For the text-containing cell, return its midpoint in [x, y] coordinate format. 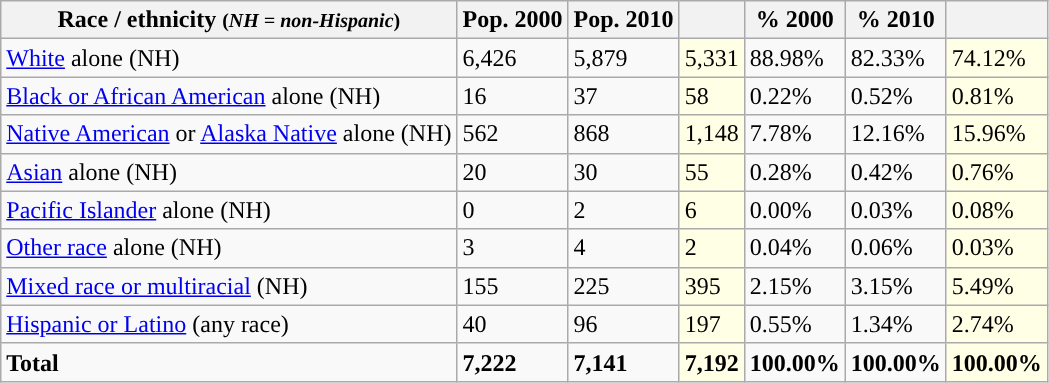
395 [712, 286]
Other race alone (NH) [229, 248]
37 [624, 96]
58 [712, 96]
1.34% [896, 324]
6 [712, 210]
0.52% [896, 96]
12.16% [896, 134]
74.12% [996, 58]
0 [512, 210]
6,426 [512, 58]
197 [712, 324]
0.28% [794, 172]
Asian alone (NH) [229, 172]
Pop. 2000 [512, 20]
7,141 [624, 362]
3.15% [896, 286]
7,192 [712, 362]
0.76% [996, 172]
82.33% [896, 58]
0.42% [896, 172]
2.15% [794, 286]
5,331 [712, 58]
Native American or Alaska Native alone (NH) [229, 134]
Pop. 2010 [624, 20]
225 [624, 286]
Hispanic or Latino (any race) [229, 324]
16 [512, 96]
0.08% [996, 210]
88.98% [794, 58]
Mixed race or multiracial (NH) [229, 286]
20 [512, 172]
4 [624, 248]
0.00% [794, 210]
0.04% [794, 248]
7,222 [512, 362]
Total [229, 362]
155 [512, 286]
5,879 [624, 58]
15.96% [996, 134]
30 [624, 172]
562 [512, 134]
Race / ethnicity (NH = non-Hispanic) [229, 20]
40 [512, 324]
7.78% [794, 134]
% 2010 [896, 20]
0.06% [896, 248]
White alone (NH) [229, 58]
Pacific Islander alone (NH) [229, 210]
0.81% [996, 96]
5.49% [996, 286]
Black or African American alone (NH) [229, 96]
0.22% [794, 96]
96 [624, 324]
868 [624, 134]
3 [512, 248]
55 [712, 172]
1,148 [712, 134]
2.74% [996, 324]
% 2000 [794, 20]
0.55% [794, 324]
